Output the (x, y) coordinate of the center of the cell containing the given text.  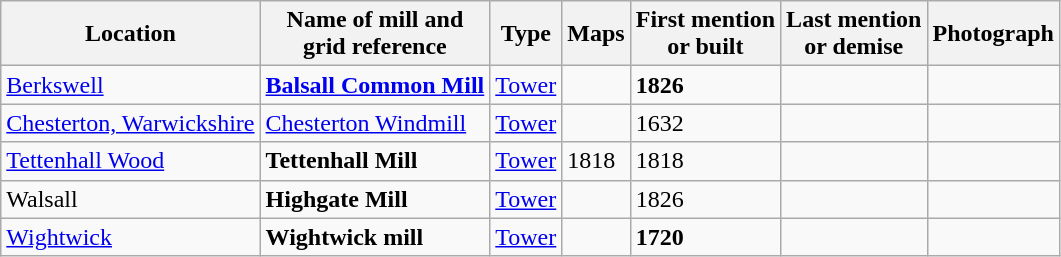
Chesterton, Warwickshire (130, 123)
Wightwick mill (375, 237)
Highgate Mill (375, 199)
Tettenhall Mill (375, 161)
1632 (705, 123)
Chesterton Windmill (375, 123)
Tettenhall Wood (130, 161)
1720 (705, 237)
Walsall (130, 199)
Wightwick (130, 237)
Maps (596, 34)
Berkswell (130, 85)
Photograph (993, 34)
Name of mill andgrid reference (375, 34)
First mentionor built (705, 34)
Balsall Common Mill (375, 85)
Last mention or demise (854, 34)
Type (526, 34)
Location (130, 34)
